Search for the cell housing the specified text and yield its [x, y] center coordinate. 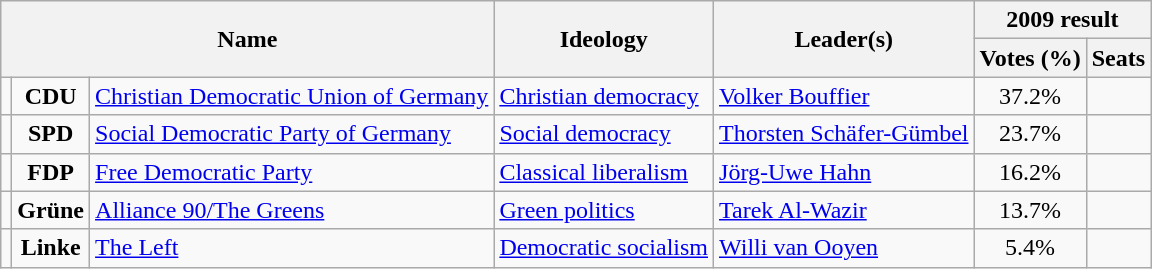
Willi van Ooyen [844, 248]
Green politics [604, 210]
Leader(s) [844, 39]
2009 result [1062, 20]
Grüne [51, 210]
13.7% [1030, 210]
Christian democracy [604, 96]
Classical liberalism [604, 172]
Christian Democratic Union of Germany [292, 96]
Linke [51, 248]
Democratic socialism [604, 248]
37.2% [1030, 96]
16.2% [1030, 172]
Name [248, 39]
Seats [1118, 58]
The Left [292, 248]
Social democracy [604, 134]
Social Democratic Party of Germany [292, 134]
23.7% [1030, 134]
Tarek Al-Wazir [844, 210]
Jörg-Uwe Hahn [844, 172]
Volker Bouffier [844, 96]
Free Democratic Party [292, 172]
SPD [51, 134]
Votes (%) [1030, 58]
Ideology [604, 39]
Thorsten Schäfer-Gümbel [844, 134]
CDU [51, 96]
Alliance 90/The Greens [292, 210]
5.4% [1030, 248]
FDP [51, 172]
